Pinpoint the cell where the given text exists, returning its [x, y] midpoint coordinate. 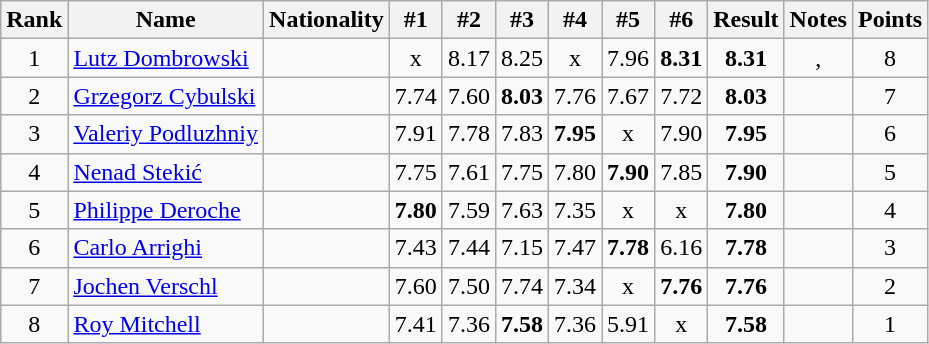
7.61 [468, 172]
#2 [468, 20]
Valeriy Podluzhniy [166, 134]
7.67 [628, 96]
Result [746, 20]
Notes [818, 20]
7.63 [522, 210]
#5 [628, 20]
5.91 [628, 324]
Name [166, 20]
#6 [682, 20]
Nationality [327, 20]
7.72 [682, 96]
7.91 [416, 134]
7.35 [574, 210]
7.44 [468, 248]
7.47 [574, 248]
Rank [34, 20]
, [818, 58]
Philippe Deroche [166, 210]
7.83 [522, 134]
Jochen Verschl [166, 286]
7.43 [416, 248]
Carlo Arrighi [166, 248]
Grzegorz Cybulski [166, 96]
#4 [574, 20]
7.50 [468, 286]
7.59 [468, 210]
7.85 [682, 172]
8.25 [522, 58]
#3 [522, 20]
Points [890, 20]
7.41 [416, 324]
Lutz Dombrowski [166, 58]
Roy Mitchell [166, 324]
6.16 [682, 248]
7.15 [522, 248]
7.34 [574, 286]
7.96 [628, 58]
#1 [416, 20]
Nenad Stekić [166, 172]
8.17 [468, 58]
